Locate the cell with the specified text and output its (x, y) center coordinate. 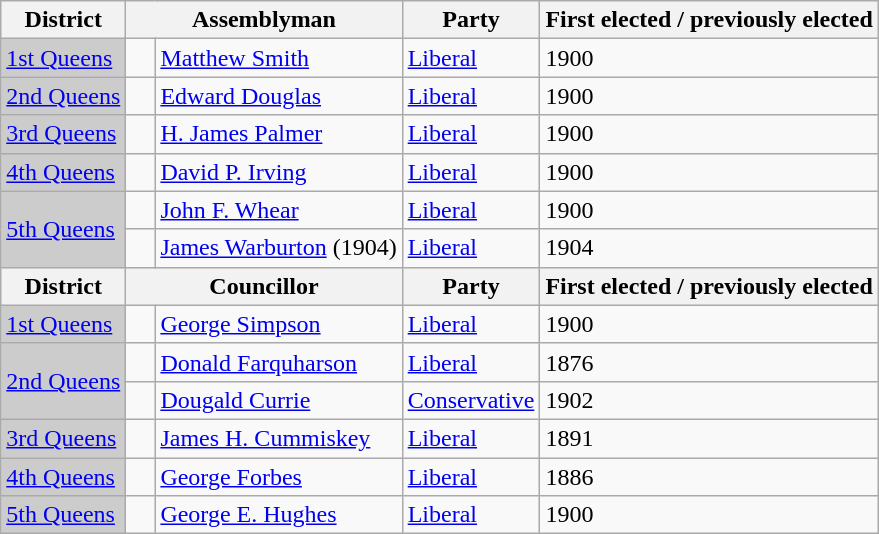
1904 (710, 248)
Matthew Smith (278, 58)
James Warburton (1904) (278, 248)
Councillor (264, 286)
David P. Irving (278, 172)
H. James Palmer (278, 134)
1891 (710, 438)
Donald Farquharson (278, 362)
1876 (710, 362)
George E. Hughes (278, 515)
George Forbes (278, 477)
Edward Douglas (278, 96)
George Simpson (278, 324)
Conservative (471, 400)
Dougald Currie (278, 400)
Assemblyman (264, 20)
1886 (710, 477)
James H. Cummiskey (278, 438)
1902 (710, 400)
John F. Whear (278, 210)
